Extract the [X, Y] coordinate from the center of the cell holding the provided text.  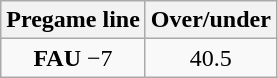
40.5 [210, 58]
Pregame line [74, 20]
FAU −7 [74, 58]
Over/under [210, 20]
